Search for the cell housing the specified text and yield its [X, Y] center coordinate. 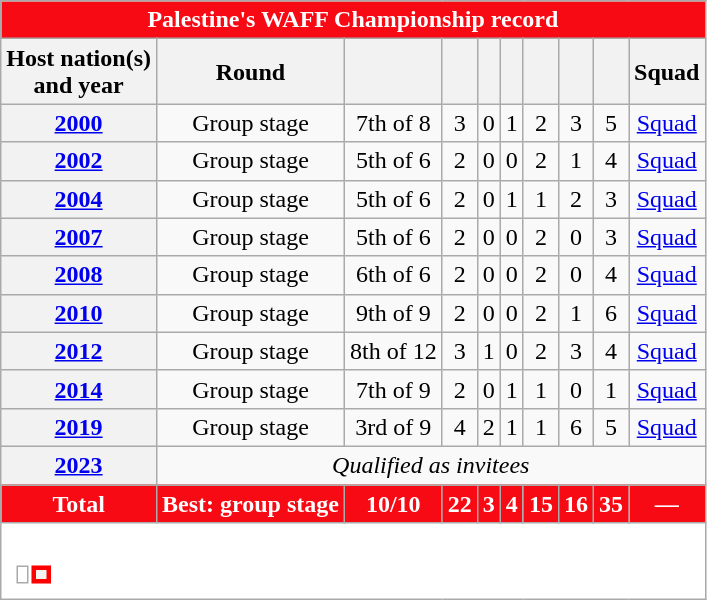
Best: group stage [250, 503]
6th of 6 [393, 275]
2010 [79, 313]
2023 [79, 465]
2002 [79, 161]
Total [79, 503]
3rd of 9 [393, 427]
Qualified as invitees [430, 465]
2008 [79, 275]
15 [540, 503]
Palestine's WAFF Championship record [353, 20]
2004 [79, 199]
2014 [79, 389]
2012 [79, 351]
2007 [79, 237]
2019 [79, 427]
10/10 [393, 503]
22 [460, 503]
9th of 9 [393, 313]
— [667, 503]
7th of 9 [393, 389]
7th of 8 [393, 123]
35 [610, 503]
2000 [79, 123]
8th of 12 [393, 351]
Host nation(s)and year [79, 72]
Round [250, 72]
16 [576, 503]
